Return [x, y] of the center of cell containing provided text 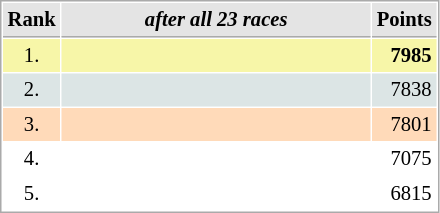
7838 [404, 90]
1. [32, 56]
7801 [404, 124]
Points [404, 20]
6815 [404, 194]
7985 [404, 56]
3. [32, 124]
5. [32, 194]
4. [32, 158]
7075 [404, 158]
2. [32, 90]
Rank [32, 20]
after all 23 races [216, 20]
